Capture the cell that displays the provided text and extract its [x, y] central coordinate. 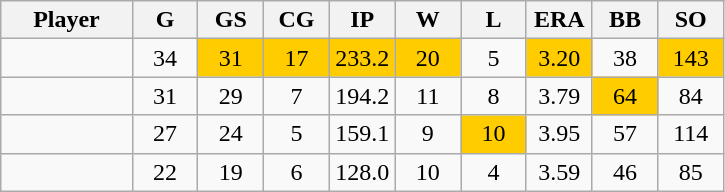
194.2 [362, 96]
38 [625, 58]
3.20 [559, 58]
29 [231, 96]
17 [297, 58]
64 [625, 96]
8 [494, 96]
L [494, 20]
27 [165, 134]
57 [625, 134]
84 [691, 96]
20 [428, 58]
19 [231, 172]
BB [625, 20]
34 [165, 58]
3.59 [559, 172]
143 [691, 58]
128.0 [362, 172]
ERA [559, 20]
24 [231, 134]
GS [231, 20]
CG [297, 20]
233.2 [362, 58]
Player [66, 20]
IP [362, 20]
11 [428, 96]
6 [297, 172]
114 [691, 134]
22 [165, 172]
3.79 [559, 96]
SO [691, 20]
9 [428, 134]
4 [494, 172]
85 [691, 172]
7 [297, 96]
3.95 [559, 134]
W [428, 20]
159.1 [362, 134]
46 [625, 172]
G [165, 20]
